Detect which cell encompasses the target text, then output its [X, Y] center coordinate. 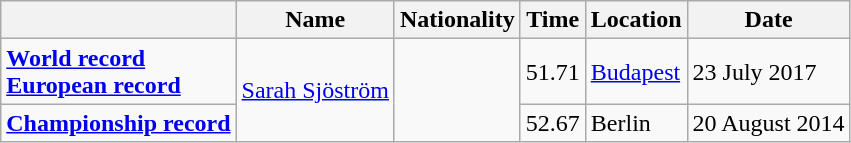
52.67 [552, 123]
World recordEuropean record [118, 72]
Location [636, 20]
51.71 [552, 72]
Berlin [636, 123]
Nationality [457, 20]
20 August 2014 [768, 123]
Budapest [636, 72]
Date [768, 20]
23 July 2017 [768, 72]
Name [315, 20]
Championship record [118, 123]
Time [552, 20]
Sarah Sjöström [315, 90]
